Output the (x, y) coordinate of the center of the cell containing the given text.  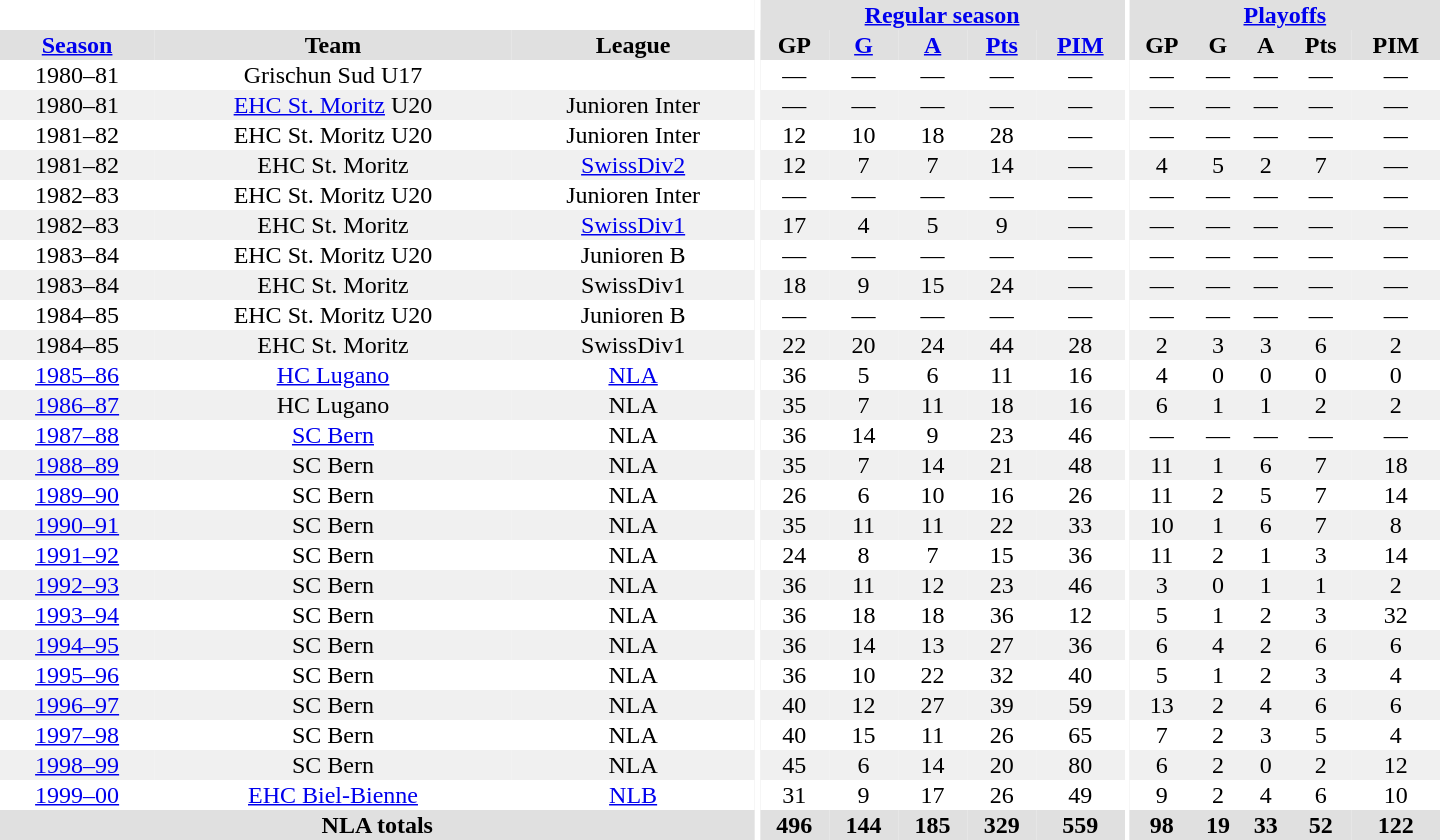
Regular season (942, 15)
49 (1080, 795)
1996–97 (77, 705)
1990–91 (77, 525)
1985–86 (77, 375)
329 (1002, 825)
1997–98 (77, 735)
185 (932, 825)
Season (77, 45)
NLA totals (378, 825)
SwissDiv2 (634, 165)
122 (1396, 825)
45 (794, 765)
59 (1080, 705)
1995–96 (77, 675)
31 (794, 795)
1993–94 (77, 615)
19 (1218, 825)
Team (333, 45)
NLB (634, 795)
EHC Biel-Bienne (333, 795)
1991–92 (77, 555)
39 (1002, 705)
1998–99 (77, 765)
48 (1080, 465)
496 (794, 825)
80 (1080, 765)
1986–87 (77, 405)
1994–95 (77, 645)
559 (1080, 825)
Grischun Sud U17 (333, 75)
1999–00 (77, 795)
Playoffs (1285, 15)
1987–88 (77, 435)
League (634, 45)
1992–93 (77, 585)
1988–89 (77, 465)
65 (1080, 735)
98 (1162, 825)
44 (1002, 345)
144 (864, 825)
21 (1002, 465)
52 (1321, 825)
1989–90 (77, 495)
